Pinpoint the cell where the given text exists, returning its [X, Y] midpoint coordinate. 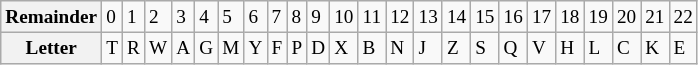
Remainder [52, 17]
D [318, 48]
5 [231, 17]
6 [256, 17]
C [626, 48]
3 [184, 17]
13 [428, 17]
V [541, 48]
18 [570, 17]
2 [158, 17]
11 [372, 17]
S [485, 48]
0 [112, 17]
7 [277, 17]
15 [485, 17]
12 [400, 17]
22 [683, 17]
J [428, 48]
R [133, 48]
M [231, 48]
T [112, 48]
4 [206, 17]
14 [456, 17]
F [277, 48]
19 [598, 17]
21 [655, 17]
B [372, 48]
A [184, 48]
W [158, 48]
X [344, 48]
L [598, 48]
Y [256, 48]
9 [318, 17]
H [570, 48]
17 [541, 17]
Letter [52, 48]
Q [513, 48]
K [655, 48]
1 [133, 17]
20 [626, 17]
8 [297, 17]
P [297, 48]
16 [513, 17]
G [206, 48]
N [400, 48]
Z [456, 48]
10 [344, 17]
E [683, 48]
